Detect which cell encompasses the target text, then output its [x, y] center coordinate. 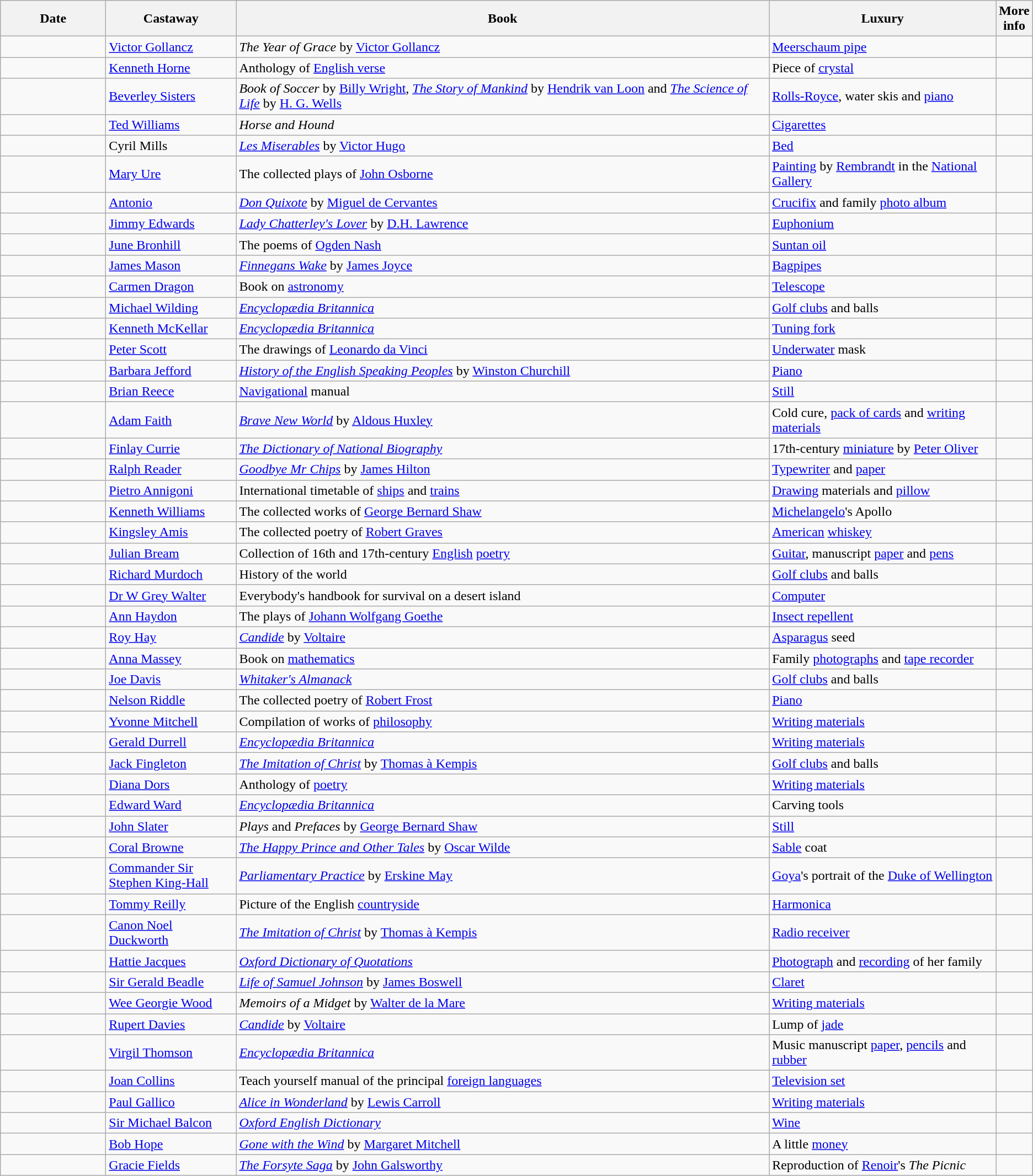
Sir Michael Balcon [171, 1123]
Dr W Grey Walter [171, 595]
Sable coat [883, 847]
Canon Noel Duckworth [171, 932]
Anna Massey [171, 658]
Music manuscript paper, pencils and rubber [883, 1052]
Rupert Davies [171, 1024]
Book of Soccer by Billy Wright, The Story of Mankind by Hendrik van Loon and The Science of Life by H. G. Wells [503, 96]
History of the English Speaking Peoples by Winston Churchill [503, 371]
Barbara Jefford [171, 371]
Paul Gallico [171, 1102]
Telescope [883, 286]
The poems of Ogden Nash [503, 244]
Alice in Wonderland by Lewis Carroll [503, 1102]
Date [53, 19]
Book on astronomy [503, 286]
Coral Browne [171, 847]
Underwater mask [883, 350]
Goya's portrait of the Duke of Wellington [883, 876]
Photograph and recording of her family [883, 961]
Painting by Rembrandt in the National Gallery [883, 174]
Castaway [171, 19]
Mary Ure [171, 174]
Meerschaum pipe [883, 47]
Goodbye Mr Chips by James Hilton [503, 469]
Insect repellent [883, 616]
Plays and Prefaces by George Bernard Shaw [503, 826]
Michael Wilding [171, 307]
The Happy Prince and Other Tales by Oscar Wilde [503, 847]
Ann Haydon [171, 616]
Drawing materials and pillow [883, 490]
Television set [883, 1081]
Pietro Annigoni [171, 490]
Anthology of English verse [503, 68]
Euphonium [883, 223]
Whitaker's Almanack [503, 680]
The Year of Grace by Victor Gollancz [503, 47]
Picture of the English countryside [503, 904]
Lump of jade [883, 1024]
Wine [883, 1123]
A little money [883, 1144]
Joan Collins [171, 1081]
Lady Chatterley's Lover by D.H. Lawrence [503, 223]
Tommy Reilly [171, 904]
Guitar, manuscript paper and pens [883, 553]
Everybody's handbook for survival on a desert island [503, 595]
Peter Scott [171, 350]
Finnegans Wake by James Joyce [503, 265]
Bagpipes [883, 265]
The collected poetry of Robert Frost [503, 701]
Nelson Riddle [171, 701]
Sir Gerald Beadle [171, 982]
Memoirs of a Midget by Walter de la Mare [503, 1003]
Yvonne Mitchell [171, 721]
Finlay Currie [171, 448]
Richard Murdoch [171, 574]
Piece of crystal [883, 68]
International timetable of ships and trains [503, 490]
Collection of 16th and 17th-century English poetry [503, 553]
Hattie Jacques [171, 961]
Kingsley Amis [171, 532]
Luxury [883, 19]
Edward Ward [171, 805]
Gone with the Wind by Margaret Mitchell [503, 1144]
Suntan oil [883, 244]
The collected plays of John Osborne [503, 174]
The drawings of Leonardo da Vinci [503, 350]
Commander Sir Stephen King-Hall [171, 876]
Navigational manual [503, 392]
John Slater [171, 826]
Gerald Durrell [171, 742]
Teach yourself manual of the principal foreign languages [503, 1081]
Harmonica [883, 904]
Cold cure, pack of cards and writing materials [883, 420]
Carving tools [883, 805]
Asparagus seed [883, 637]
The Dictionary of National Biography [503, 448]
Brave New World by Aldous Huxley [503, 420]
Antonio [171, 202]
The Forsyte Saga by John Galsworthy [503, 1165]
Compilation of works of philosophy [503, 721]
17th-century miniature by Peter Oliver [883, 448]
Bob Hope [171, 1144]
Kenneth Horne [171, 68]
Roy Hay [171, 637]
Oxford English Dictionary [503, 1123]
Reproduction of Renoir's The Picnic [883, 1165]
Book on mathematics [503, 658]
Virgil Thomson [171, 1052]
Book [503, 19]
Life of Samuel Johnson by James Boswell [503, 982]
Bed [883, 146]
Typewriter and paper [883, 469]
American whiskey [883, 532]
Claret [883, 982]
June Bronhill [171, 244]
Ralph Reader [171, 469]
Julian Bream [171, 553]
Cyril Mills [171, 146]
Anthology of poetry [503, 784]
Brian Reece [171, 392]
Kenneth Williams [171, 511]
Jimmy Edwards [171, 223]
Computer [883, 595]
Parliamentary Practice by Erskine May [503, 876]
James Mason [171, 265]
Moreinfo [1014, 19]
Victor Gollancz [171, 47]
Beverley Sisters [171, 96]
Carmen Dragon [171, 286]
Horse and Hound [503, 125]
The collected works of George Bernard Shaw [503, 511]
Tuning fork [883, 329]
Kenneth McKellar [171, 329]
Cigarettes [883, 125]
Don Quixote by Miguel de Cervantes [503, 202]
Gracie Fields [171, 1165]
Crucifix and family photo album [883, 202]
Diana Dors [171, 784]
Les Miserables by Victor Hugo [503, 146]
History of the world [503, 574]
The collected poetry of Robert Graves [503, 532]
The plays of Johann Wolfgang Goethe [503, 616]
Jack Fingleton [171, 763]
Adam Faith [171, 420]
Michelangelo's Apollo [883, 511]
Oxford Dictionary of Quotations [503, 961]
Ted Williams [171, 125]
Family photographs and tape recorder [883, 658]
Rolls-Royce, water skis and piano [883, 96]
Radio receiver [883, 932]
Joe Davis [171, 680]
Wee Georgie Wood [171, 1003]
